Search for the cell housing the specified text and yield its (X, Y) center coordinate. 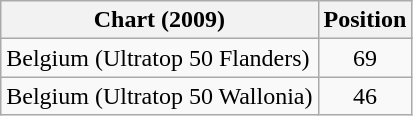
46 (365, 96)
Belgium (Ultratop 50 Wallonia) (160, 96)
Chart (2009) (160, 20)
Position (365, 20)
Belgium (Ultratop 50 Flanders) (160, 58)
69 (365, 58)
